From the cell containing the given text, extract its center point as (X, Y) coordinate. 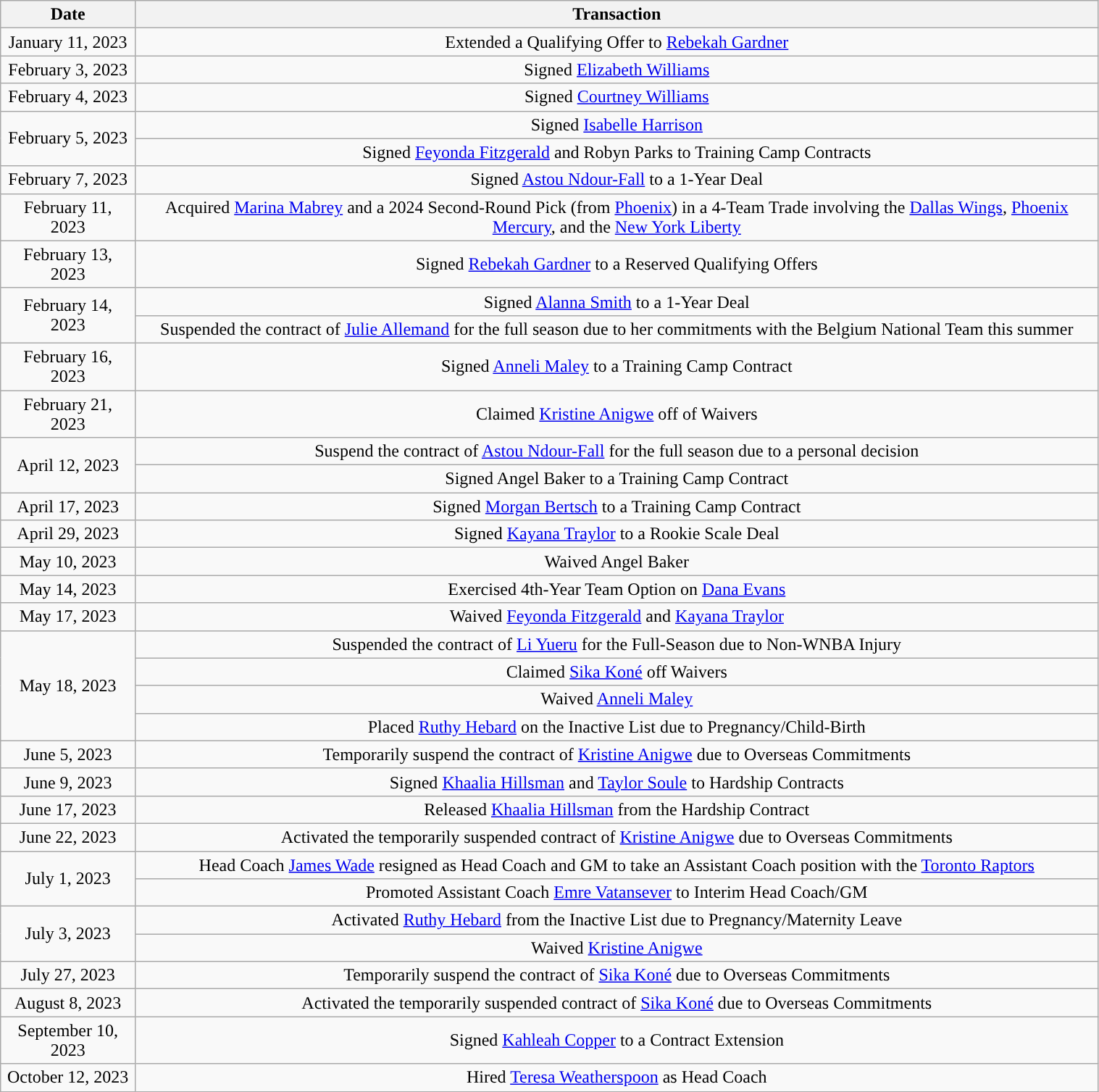
Signed Alanna Smith to a 1-Year Deal (617, 301)
May 18, 2023 (68, 685)
Signed Courtney Williams (617, 97)
Head Coach James Wade resigned as Head Coach and GM to take an Assistant Coach position with the Toronto Raptors (617, 864)
Transaction (617, 14)
April 17, 2023 (68, 507)
April 12, 2023 (68, 465)
July 27, 2023 (68, 975)
May 10, 2023 (68, 562)
Promoted Assistant Coach Emre Vatansever to Interim Head Coach/GM (617, 893)
August 8, 2023 (68, 1003)
Suspended the contract of Li Yueru for the Full-Season due to Non-WNBA Injury (617, 644)
Waived Feyonda Fitzgerald and Kayana Traylor (617, 617)
Signed Khaalia Hillsman and Taylor Soule to Hardship Contracts (617, 782)
September 10, 2023 (68, 1041)
Suspended the contract of Julie Allemand for the full season due to her commitments with the Belgium National Team this summer (617, 329)
February 7, 2023 (68, 180)
July 3, 2023 (68, 934)
Signed Astou Ndour-Fall to a 1-Year Deal (617, 180)
Signed Feyonda Fitzgerald and Robyn Parks to Training Camp Contracts (617, 152)
Waived Kristine Anigwe (617, 948)
Released Khaalia Hillsman from the Hardship Contract (617, 809)
Exercised 4th-Year Team Option on Dana Evans (617, 589)
February 5, 2023 (68, 138)
Signed Kayana Traylor to a Rookie Scale Deal (617, 534)
June 17, 2023 (68, 809)
June 5, 2023 (68, 754)
Extended a Qualifying Offer to Rebekah Gardner (617, 42)
Placed Ruthy Hebard on the Inactive List due to Pregnancy/Child-Birth (617, 727)
Signed Rebekah Gardner to a Reserved Qualifying Offers (617, 264)
Claimed Kristine Anigwe off of Waivers (617, 413)
Claimed Sika Koné off Waivers (617, 672)
Waived Angel Baker (617, 562)
February 4, 2023 (68, 97)
April 29, 2023 (68, 534)
January 11, 2023 (68, 42)
Hired Teresa Weatherspoon as Head Coach (617, 1078)
February 13, 2023 (68, 264)
Date (68, 14)
October 12, 2023 (68, 1078)
May 17, 2023 (68, 617)
Signed Kahleah Copper to a Contract Extension (617, 1041)
June 9, 2023 (68, 782)
February 11, 2023 (68, 217)
Signed Morgan Bertsch to a Training Camp Contract (617, 507)
Signed Isabelle Harrison (617, 125)
February 14, 2023 (68, 315)
Temporarily suspend the contract of Kristine Anigwe due to Overseas Commitments (617, 754)
May 14, 2023 (68, 589)
July 1, 2023 (68, 878)
Activated the temporarily suspended contract of Kristine Anigwe due to Overseas Commitments (617, 837)
Signed Anneli Maley to a Training Camp Contract (617, 367)
Signed Elizabeth Williams (617, 70)
June 22, 2023 (68, 837)
Temporarily suspend the contract of Sika Koné due to Overseas Commitments (617, 975)
February 3, 2023 (68, 70)
Activated the temporarily suspended contract of Sika Koné due to Overseas Commitments (617, 1003)
Activated Ruthy Hebard from the Inactive List due to Pregnancy/Maternity Leave (617, 920)
Signed Angel Baker to a Training Camp Contract (617, 479)
February 16, 2023 (68, 367)
Waived Anneli Maley (617, 699)
February 21, 2023 (68, 413)
Suspend the contract of Astou Ndour-Fall for the full season due to a personal decision (617, 451)
